Output the (X, Y) coordinate of the center of the cell containing the given text.  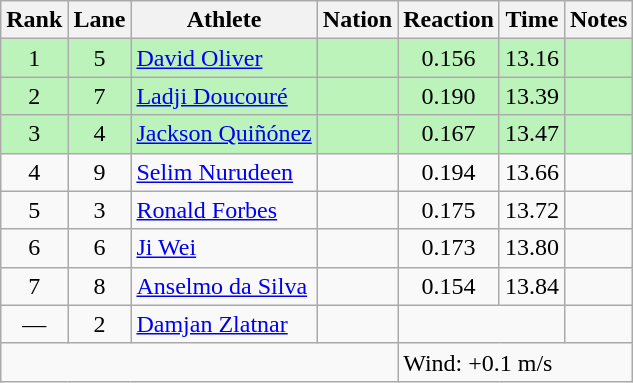
Rank (34, 20)
0.175 (449, 210)
Reaction (449, 20)
0.156 (449, 58)
0.190 (449, 96)
8 (100, 286)
Lane (100, 20)
13.47 (532, 134)
Wind: +0.1 m/s (516, 362)
13.66 (532, 172)
0.194 (449, 172)
— (34, 324)
Time (532, 20)
1 (34, 58)
Ronald Forbes (224, 210)
Notes (598, 20)
13.84 (532, 286)
0.167 (449, 134)
13.80 (532, 248)
Anselmo da Silva (224, 286)
9 (100, 172)
David Oliver (224, 58)
13.16 (532, 58)
13.39 (532, 96)
Jackson Quiñónez (224, 134)
0.154 (449, 286)
Damjan Zlatnar (224, 324)
Ladji Doucouré (224, 96)
Ji Wei (224, 248)
Nation (357, 20)
13.72 (532, 210)
0.173 (449, 248)
Selim Nurudeen (224, 172)
Athlete (224, 20)
